Determine the [X, Y] coordinate at the center of the cell enclosing the given text.  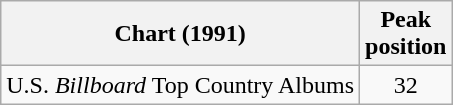
32 [406, 85]
U.S. Billboard Top Country Albums [180, 85]
Chart (1991) [180, 34]
Peakposition [406, 34]
